Locate the cell with the specified text and output its (x, y) center coordinate. 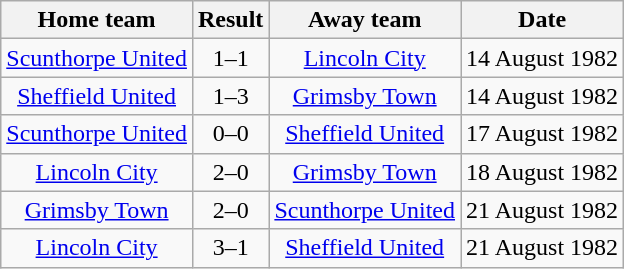
Home team (97, 20)
17 August 1982 (542, 134)
Result (230, 20)
0–0 (230, 134)
Date (542, 20)
1–1 (230, 58)
Away team (365, 20)
1–3 (230, 96)
18 August 1982 (542, 172)
3–1 (230, 248)
